Extract the (X, Y) coordinate from the center of the cell holding the provided text.  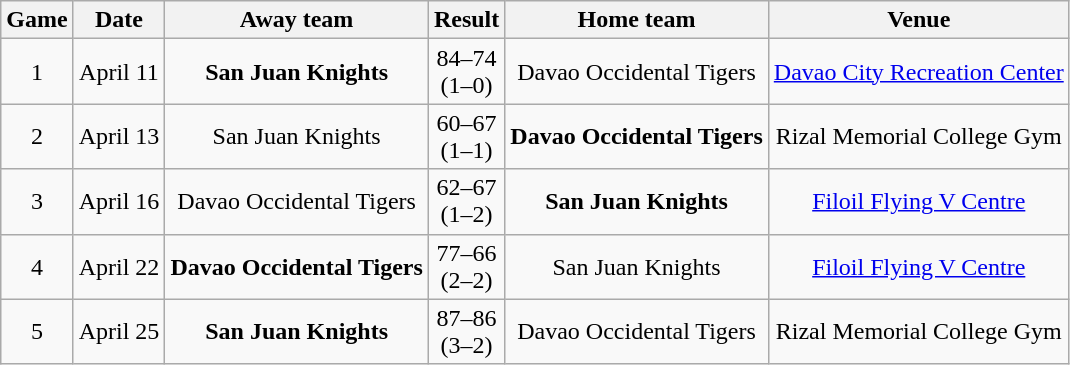
84–74 (1–0) (466, 72)
3 (37, 202)
62–67 (1–2) (466, 202)
1 (37, 72)
Davao City Recreation Center (918, 72)
Venue (918, 20)
Result (466, 20)
Away team (297, 20)
April 16 (119, 202)
Game (37, 20)
Date (119, 20)
April 11 (119, 72)
April 13 (119, 136)
April 22 (119, 266)
2 (37, 136)
87–86 (3–2) (466, 332)
April 25 (119, 332)
5 (37, 332)
77–66 (2–2) (466, 266)
Home team (637, 20)
60–67 (1–1) (466, 136)
4 (37, 266)
